Return [x, y] of the center of cell containing provided text 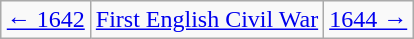
First English Civil War [206, 20]
1644 → [368, 20]
← 1642 [46, 20]
